Return [x, y] of the center of cell containing provided text 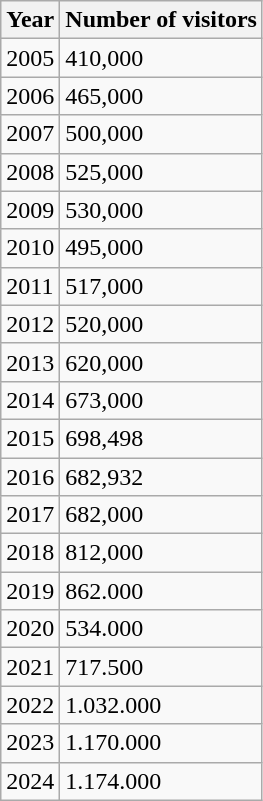
2019 [30, 591]
2016 [30, 477]
2012 [30, 324]
1.170.000 [162, 743]
500,000 [162, 134]
2010 [30, 248]
2008 [30, 172]
2020 [30, 629]
2013 [30, 362]
2006 [30, 96]
2023 [30, 743]
717.500 [162, 667]
530,000 [162, 210]
520,000 [162, 324]
620,000 [162, 362]
410,000 [162, 58]
2024 [30, 781]
525,000 [162, 172]
534.000 [162, 629]
2005 [30, 58]
2007 [30, 134]
1.174.000 [162, 781]
682,000 [162, 515]
2022 [30, 705]
2011 [30, 286]
2018 [30, 553]
2015 [30, 438]
2009 [30, 210]
517,000 [162, 286]
698,498 [162, 438]
682,932 [162, 477]
2017 [30, 515]
Number of visitors [162, 20]
2021 [30, 667]
Year [30, 20]
862.000 [162, 591]
1.032.000 [162, 705]
673,000 [162, 400]
812,000 [162, 553]
495,000 [162, 248]
2014 [30, 400]
465,000 [162, 96]
